Capture the cell that displays the provided text and extract its (X, Y) central coordinate. 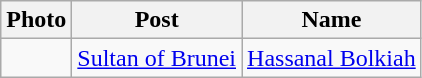
Photo (36, 20)
Hassanal Bolkiah (332, 58)
Sultan of Brunei (157, 58)
Name (332, 20)
Post (157, 20)
